Find where the given text appears and provide that cell's center as [X, Y] coordinate. 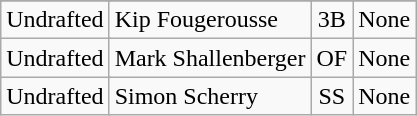
OF [332, 58]
3B [332, 20]
Kip Fougerousse [210, 20]
Simon Scherry [210, 96]
SS [332, 96]
Mark Shallenberger [210, 58]
